For the text-containing cell, return its midpoint in [x, y] coordinate format. 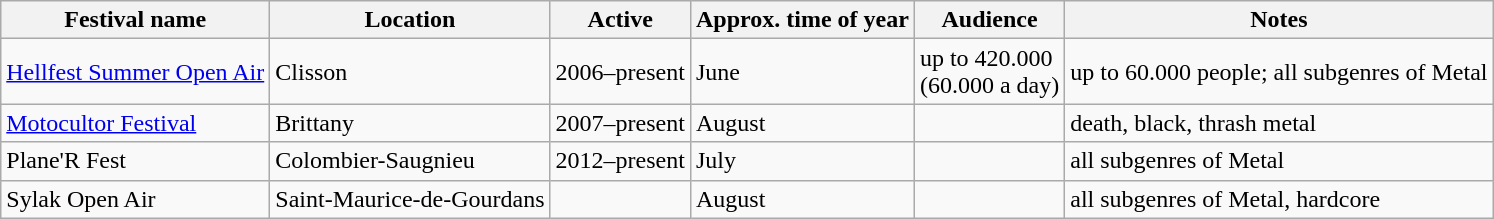
2006–present [620, 72]
Sylak Open Air [136, 199]
June [802, 72]
2012–present [620, 161]
Clisson [410, 72]
Notes [1279, 20]
Motocultor Festival [136, 123]
up to 420.000(60.000 a day) [989, 72]
Active [620, 20]
Hellfest Summer Open Air [136, 72]
death, black, thrash metal [1279, 123]
Saint-Maurice-de-Gourdans [410, 199]
all subgenres of Metal, hardcore [1279, 199]
Colombier-Saugnieu [410, 161]
Location [410, 20]
Brittany [410, 123]
July [802, 161]
up to 60.000 people; all subgenres of Metal [1279, 72]
all subgenres of Metal [1279, 161]
Audience [989, 20]
Approx. time of year [802, 20]
Plane'R Fest [136, 161]
2007–present [620, 123]
Festival name [136, 20]
